Scan for the cell matching the given text and deliver its (X, Y) coordinate at center. 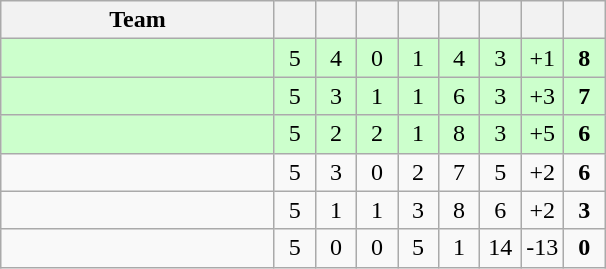
+3 (542, 96)
-13 (542, 248)
Team (138, 20)
+5 (542, 134)
+1 (542, 58)
14 (500, 248)
